Find where the given text appears and provide that cell's center as (X, Y) coordinate. 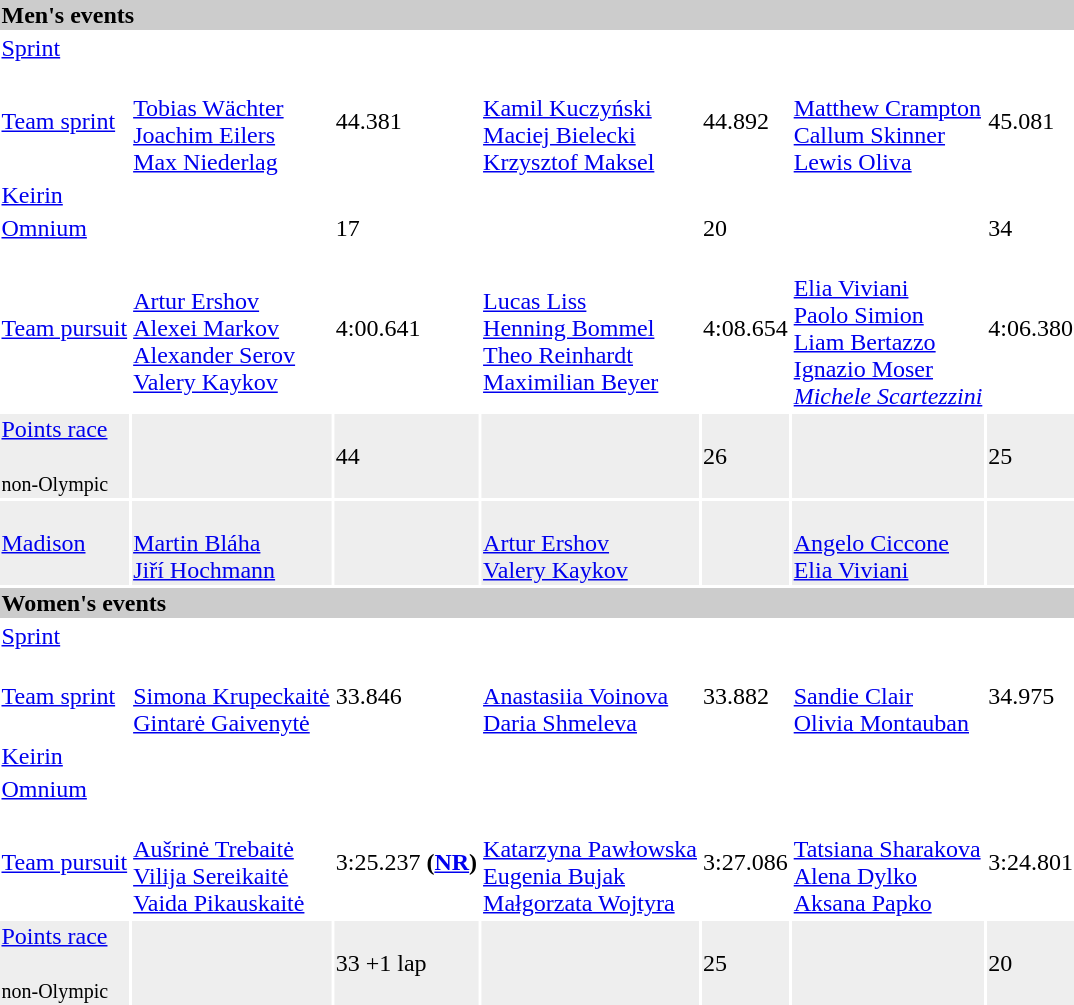
Angelo CicconeElia Viviani (888, 543)
Sandie ClairOlivia Montauban (888, 696)
Artur ErshovValery Kaykov (590, 543)
Women's events (537, 603)
33.882 (746, 696)
17 (406, 228)
33.846 (406, 696)
4:08.654 (746, 328)
Tobias Wächter Joachim EilersMax Niederlag (232, 122)
3:25.237 (NR) (406, 862)
Martin BláhaJiří Hochmann (232, 543)
44.892 (746, 122)
Aušrinė TrebaitėVilija Sereikaitė Vaida Pikauskaitė (232, 862)
26 (746, 456)
Tatsiana SharakovaAlena Dylko Aksana Papko (888, 862)
4:00.641 (406, 328)
Matthew Crampton Callum SkinnerLewis Oliva (888, 122)
Katarzyna PawłowskaEugenia Bujak Małgorzata Wojtyra (590, 862)
Simona Krupeckaitė Gintarė Gaivenytė (232, 696)
Lucas Liss Henning BommelTheo Reinhardt Maximilian Beyer (590, 328)
44.381 (406, 122)
44 (406, 456)
Men's events (537, 15)
Elia Viviani Paolo SimionLiam Bertazzo Ignazio MoserMichele Scartezzini (888, 328)
33 +1 lap (406, 963)
Anastasiia Voinova Daria Shmeleva (590, 696)
Madison (64, 543)
20 (746, 228)
Kamil Kuczyński Maciej BieleckiKrzysztof Maksel (590, 122)
3:27.086 (746, 862)
Artur Ershov Alexei MarkovAlexander Serov Valery Kaykov (232, 328)
25 (746, 963)
